Return the (X, Y) coordinate for the center point of the cell that contains the specified text.  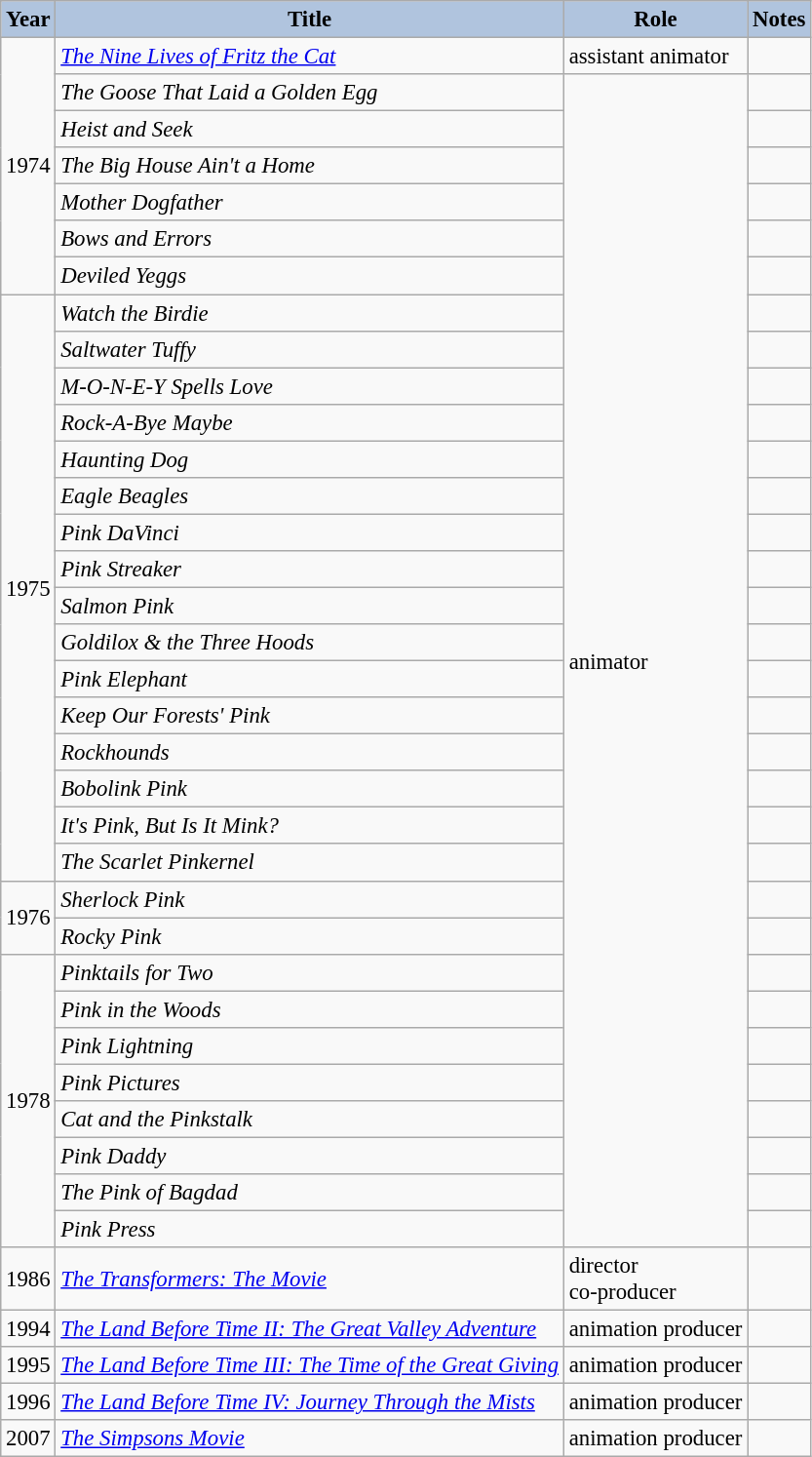
assistant animator (655, 57)
1976 (28, 917)
1996 (28, 1402)
1978 (28, 1100)
1994 (28, 1329)
Pink Elephant (310, 680)
M-O-N-E-Y Spells Love (310, 386)
Role (655, 20)
Cat and the Pinkstalk (310, 1120)
The Scarlet Pinkernel (310, 863)
The Pink of Bagdad (310, 1193)
Pink DaVinci (310, 532)
Heist and Seek (310, 130)
Deviled Yeggs (310, 276)
1986 (28, 1280)
Pink in the Woods (310, 1009)
Rockhounds (310, 753)
The Transformers: The Movie (310, 1280)
1995 (28, 1365)
Mother Dogfather (310, 203)
1975 (28, 588)
The Nine Lives of Fritz the Cat (310, 57)
Rocky Pink (310, 936)
Goldilox & the Three Hoods (310, 643)
Rock-A-Bye Maybe (310, 422)
Pink Lightning (310, 1046)
Haunting Dog (310, 459)
The Land Before Time IV: Journey Through the Mists (310, 1402)
Saltwater Tuffy (310, 349)
Pink Press (310, 1230)
Salmon Pink (310, 606)
animator (655, 661)
2007 (28, 1438)
Notes (780, 20)
It's Pink, But Is It Mink? (310, 826)
The Goose That Laid a Golden Egg (310, 93)
The Land Before Time III: The Time of the Great Giving (310, 1365)
1974 (28, 166)
Bows and Errors (310, 239)
The Land Before Time II: The Great Valley Adventure (310, 1329)
Year (28, 20)
Keep Our Forests' Pink (310, 716)
The Simpsons Movie (310, 1438)
Watch the Birdie (310, 313)
Pink Pictures (310, 1083)
Bobolink Pink (310, 789)
Eagle Beagles (310, 496)
Pink Daddy (310, 1156)
Pinktails for Two (310, 972)
Pink Streaker (310, 570)
Sherlock Pink (310, 899)
directorco-producer (655, 1280)
The Big House Ain't a Home (310, 166)
Title (310, 20)
